Scan for the cell matching the given text and deliver its [x, y] coordinate at center. 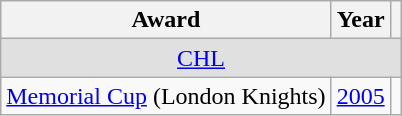
Memorial Cup (London Knights) [166, 96]
Award [166, 20]
CHL [201, 58]
2005 [360, 96]
Year [360, 20]
